Determine the [X, Y] coordinate at the center of the cell enclosing the given text.  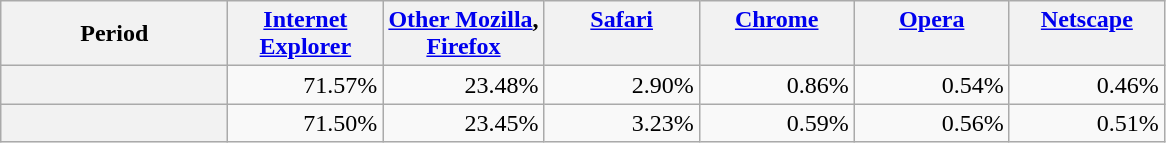
71.57% [306, 85]
0.46% [1086, 85]
InternetExplorer [306, 34]
0.59% [776, 123]
23.45% [464, 123]
0.51% [1086, 123]
Opera [932, 34]
Safari [622, 34]
0.56% [932, 123]
0.54% [932, 85]
71.50% [306, 123]
3.23% [622, 123]
Chrome [776, 34]
23.48% [464, 85]
0.86% [776, 85]
2.90% [622, 85]
Period [114, 34]
Other Mozilla, Firefox [464, 34]
Netscape [1086, 34]
